Find where the given text appears and provide that cell's center as (x, y) coordinate. 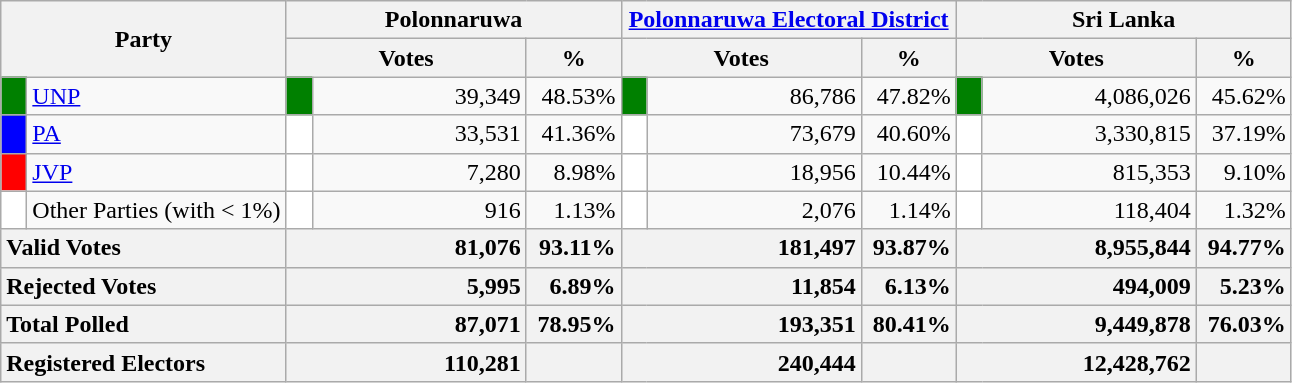
41.36% (574, 134)
9,449,878 (1076, 324)
1.13% (574, 210)
1.32% (1244, 210)
118,404 (1089, 210)
Total Polled (144, 324)
JVP (156, 172)
93.87% (908, 248)
9.10% (1244, 172)
5,995 (406, 286)
78.95% (574, 324)
7,280 (419, 172)
73,679 (754, 134)
94.77% (1244, 248)
10.44% (908, 172)
Other Parties (with < 1%) (156, 210)
33,531 (419, 134)
11,854 (741, 286)
93.11% (574, 248)
181,497 (741, 248)
48.53% (574, 96)
815,353 (1089, 172)
UNP (156, 96)
18,956 (754, 172)
Registered Electors (144, 362)
6.13% (908, 286)
8.98% (574, 172)
5.23% (1244, 286)
37.19% (1244, 134)
45.62% (1244, 96)
87,071 (406, 324)
240,444 (741, 362)
Polonnaruwa Electoral District (788, 20)
86,786 (754, 96)
110,281 (406, 362)
47.82% (908, 96)
Rejected Votes (144, 286)
80.41% (908, 324)
76.03% (1244, 324)
1.14% (908, 210)
Polonnaruwa (454, 20)
916 (419, 210)
Sri Lanka (1124, 20)
4,086,026 (1089, 96)
40.60% (908, 134)
3,330,815 (1089, 134)
PA (156, 134)
193,351 (741, 324)
39,349 (419, 96)
Valid Votes (144, 248)
Party (144, 39)
2,076 (754, 210)
6.89% (574, 286)
12,428,762 (1076, 362)
494,009 (1076, 286)
8,955,844 (1076, 248)
81,076 (406, 248)
